Find where the given text appears and provide that cell's center as (X, Y) coordinate. 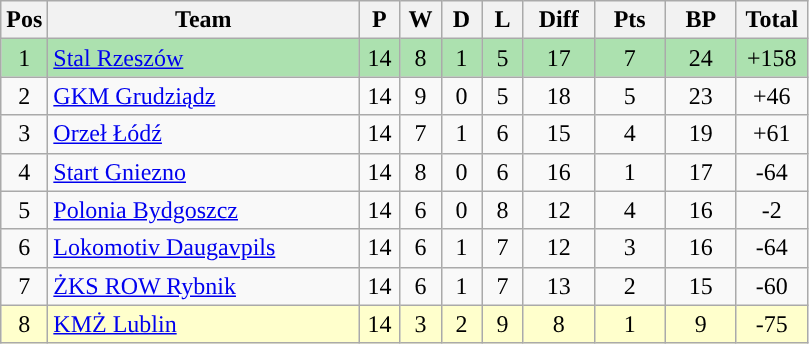
+61 (772, 134)
Orzeł Łódź (204, 134)
+46 (772, 96)
Polonia Bydgoszcz (204, 210)
Team (204, 20)
-2 (772, 210)
Pts (630, 20)
19 (700, 134)
W (420, 20)
+158 (772, 58)
L (502, 20)
ŻKS ROW Rybnik (204, 286)
24 (700, 58)
Diff (558, 20)
Lokomotiv Daugavpils (204, 248)
P (380, 20)
13 (558, 286)
-75 (772, 324)
GKM Grudziądz (204, 96)
Stal Rzeszów (204, 58)
Pos (24, 20)
18 (558, 96)
-60 (772, 286)
BP (700, 20)
23 (700, 96)
KMŻ Lublin (204, 324)
Start Gniezno (204, 172)
Total (772, 20)
D (462, 20)
